Detect which cell encompasses the target text, then output its [X, Y] center coordinate. 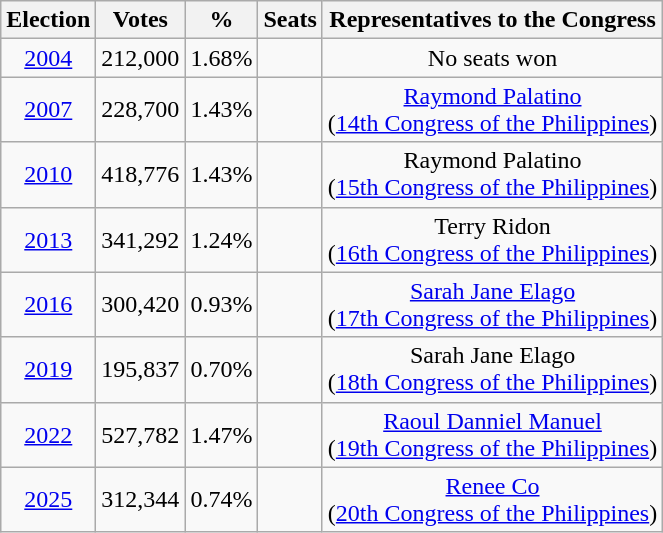
2007 [48, 110]
212,000 [140, 58]
0.74% [222, 500]
% [222, 20]
0.70% [222, 370]
0.93% [222, 304]
2016 [48, 304]
Terry Ridon(16th Congress of the Philippines) [492, 240]
228,700 [140, 110]
300,420 [140, 304]
Renee Co(20th Congress of the Philippines) [492, 500]
418,776 [140, 174]
312,344 [140, 500]
2004 [48, 58]
Raymond Palatino(14th Congress of the Philippines) [492, 110]
1.24% [222, 240]
2022 [48, 434]
Votes [140, 20]
Sarah Jane Elago(17th Congress of the Philippines) [492, 304]
2019 [48, 370]
195,837 [140, 370]
Raymond Palatino(15th Congress of the Philippines) [492, 174]
341,292 [140, 240]
527,782 [140, 434]
Sarah Jane Elago(18th Congress of the Philippines) [492, 370]
2010 [48, 174]
No seats won [492, 58]
2013 [48, 240]
Raoul Danniel Manuel(19th Congress of the Philippines) [492, 434]
2025 [48, 500]
Representatives to the Congress [492, 20]
1.68% [222, 58]
1.47% [222, 434]
Election [48, 20]
Seats [290, 20]
